Capture the cell that displays the provided text and extract its [X, Y] central coordinate. 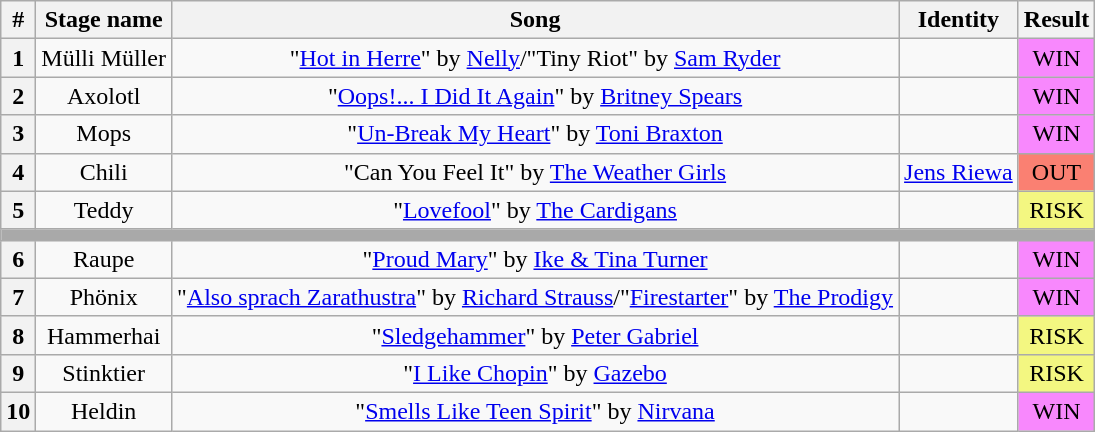
"Lovefool" by The Cardigans [536, 210]
Hammerhai [104, 335]
Result [1056, 20]
"Also sprach Zarathustra" by Richard Strauss/"Firestarter" by The Prodigy [536, 297]
Mops [104, 134]
8 [18, 335]
9 [18, 373]
"Oops!... I Did It Again" by Britney Spears [536, 96]
"Smells Like Teen Spirit" by Nirvana [536, 411]
"Un-Break My Heart" by Toni Braxton [536, 134]
Axolotl [104, 96]
"Proud Mary" by Ike & Tina Turner [536, 259]
7 [18, 297]
Mülli Müller [104, 58]
4 [18, 172]
3 [18, 134]
Identity [959, 20]
"Hot in Herre" by Nelly/"Tiny Riot" by Sam Ryder [536, 58]
Song [536, 20]
# [18, 20]
OUT [1056, 172]
2 [18, 96]
5 [18, 210]
Teddy [104, 210]
Chili [104, 172]
Jens Riewa [959, 172]
Heldin [104, 411]
6 [18, 259]
"I Like Chopin" by Gazebo [536, 373]
10 [18, 411]
"Can You Feel It" by The Weather Girls [536, 172]
"Sledgehammer" by Peter Gabriel [536, 335]
Raupe [104, 259]
Stinktier [104, 373]
Phönix [104, 297]
Stage name [104, 20]
1 [18, 58]
